Return (X, Y) of the center of cell containing provided text 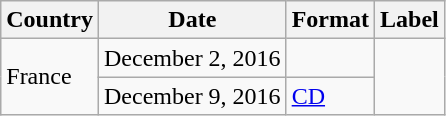
December 2, 2016 (192, 58)
France (50, 77)
Label (410, 20)
December 9, 2016 (192, 96)
CD (330, 96)
Country (50, 20)
Date (192, 20)
Format (330, 20)
